Extract the (x, y) coordinate from the center of the cell holding the provided text.  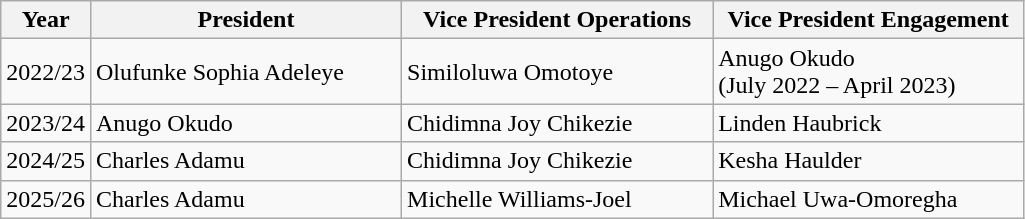
President (246, 20)
Linden Haubrick (868, 123)
Michael Uwa-Omoregha (868, 199)
Vice President Operations (558, 20)
Vice President Engagement (868, 20)
2023/24 (46, 123)
2022/23 (46, 72)
Anugo Okudo (246, 123)
2024/25 (46, 161)
Similoluwa Omotoye (558, 72)
Olufunke Sophia Adeleye (246, 72)
Year (46, 20)
Anugo Okudo(July 2022 – April 2023) (868, 72)
Kesha Haulder (868, 161)
Michelle Williams-Joel (558, 199)
2025/26 (46, 199)
